Capture the cell that displays the provided text and extract its [x, y] central coordinate. 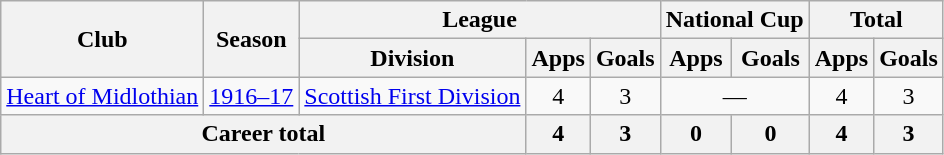
Heart of Midlothian [102, 96]
Total [876, 20]
— [734, 96]
1916–17 [252, 96]
Career total [264, 134]
National Cup [734, 20]
Season [252, 39]
Division [412, 58]
Scottish First Division [412, 96]
League [480, 20]
Club [102, 39]
